Capture the cell that displays the provided text and extract its (X, Y) central coordinate. 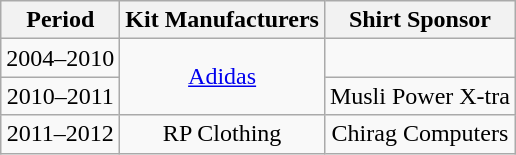
RP Clothing (222, 134)
2011–2012 (60, 134)
Shirt Sponsor (420, 20)
Musli Power X-tra (420, 96)
Adidas (222, 77)
Chirag Computers (420, 134)
Kit Manufacturers (222, 20)
2004–2010 (60, 58)
Period (60, 20)
2010–2011 (60, 96)
